Extract the [X, Y] coordinate from the center of the cell holding the provided text.  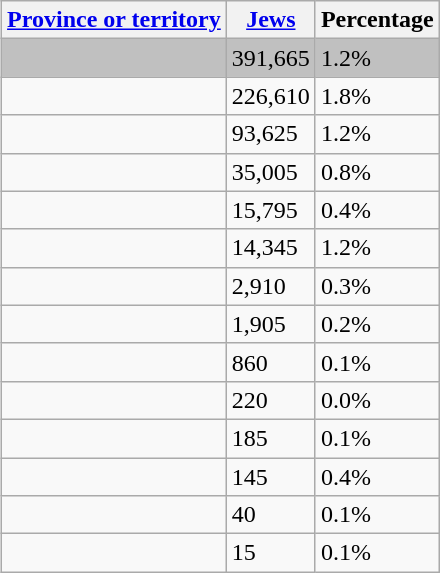
185 [270, 438]
0.3% [377, 286]
0.0% [377, 400]
35,005 [270, 172]
145 [270, 477]
226,610 [270, 96]
1,905 [270, 324]
14,345 [270, 248]
93,625 [270, 134]
15 [270, 553]
Province or territory [114, 20]
391,665 [270, 58]
40 [270, 515]
Percentage [377, 20]
0.8% [377, 172]
0.2% [377, 324]
15,795 [270, 210]
1.8% [377, 96]
2,910 [270, 286]
220 [270, 400]
Jews [270, 20]
860 [270, 362]
